Provide the [X, Y] coordinate of the cell's center where the given text is located.  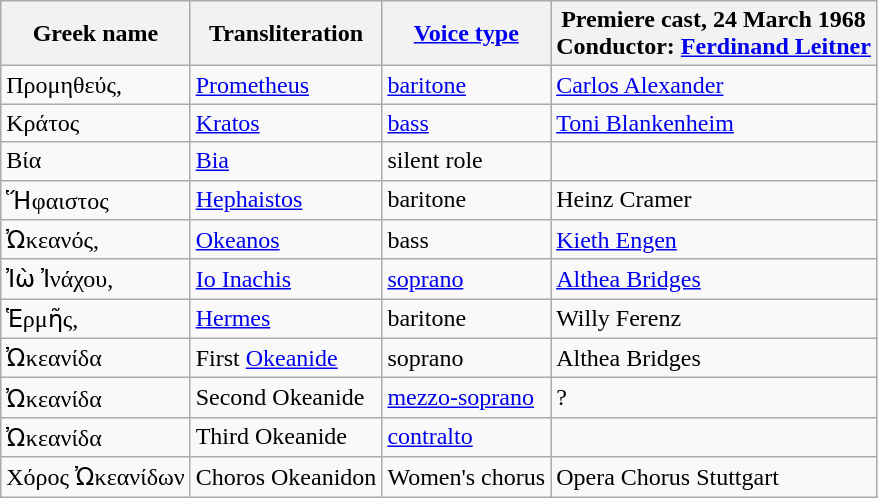
? [714, 398]
Χόρος Ὠκεανίδων [96, 477]
Ἰὼ Ἰνάχου, [96, 279]
Women's chorus [466, 477]
Βία [96, 161]
mezzo-soprano [466, 398]
Προμηθεύς, [96, 85]
Ἥφαιστος [96, 200]
First Okeanide [286, 358]
Willy Ferenz [714, 319]
Κράτος [96, 123]
Kratos [286, 123]
Opera Chorus Stuttgart [714, 477]
Choros Okeanidon [286, 477]
Voice type [466, 34]
Ὠκεανός, [96, 240]
Carlos Alexander [714, 85]
Greek name [96, 34]
Transliteration [286, 34]
Hephaistos [286, 200]
Heinz Cramer [714, 200]
Bia [286, 161]
Hermes [286, 319]
Toni Blankenheim [714, 123]
contralto [466, 437]
Premiere cast, 24 March 1968Conductor: Ferdinand Leitner [714, 34]
Second Okeanide [286, 398]
Third Okeanide [286, 437]
Io Inachis [286, 279]
Kieth Engen [714, 240]
Prometheus [286, 85]
Okeanos [286, 240]
silent role [466, 161]
Ἑρμῆς, [96, 319]
